Provide the (X, Y) coordinate of the cell's center where the given text is located.  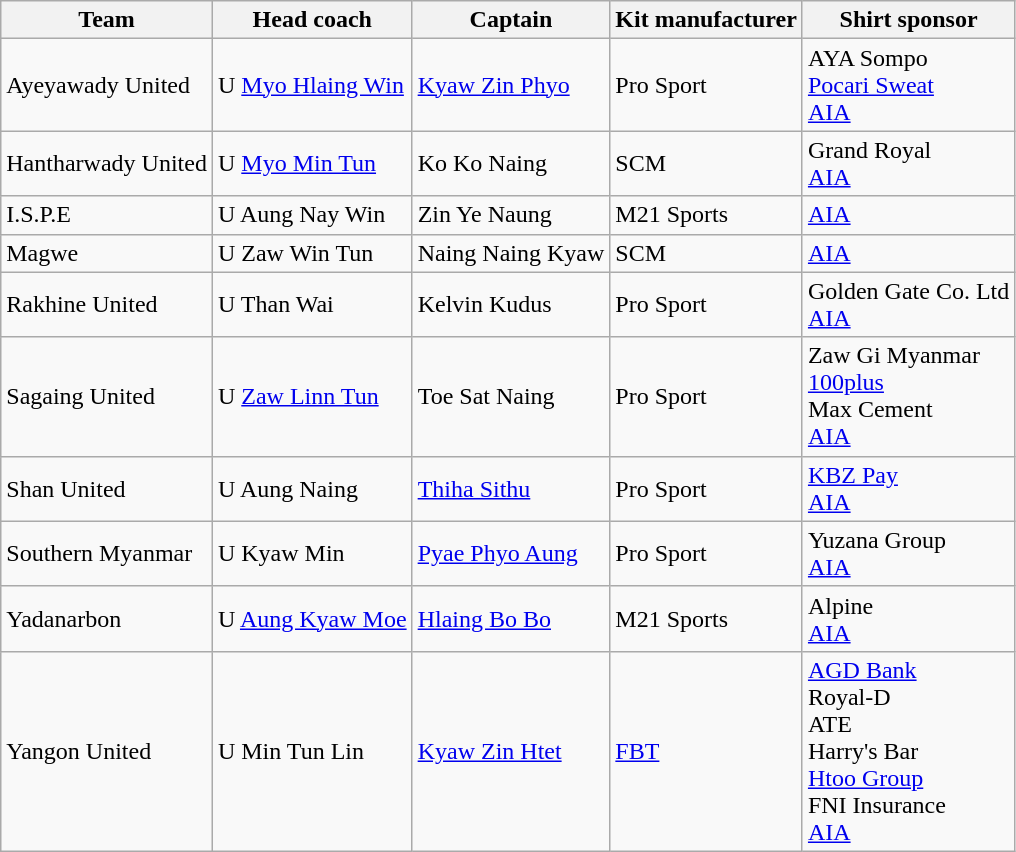
U Zaw Win Tun (312, 253)
U Aung Kyaw Moe (312, 618)
Hantharwady United (107, 164)
Yangon United (107, 751)
Head coach (312, 20)
U Aung Nay Win (312, 215)
FBT (706, 751)
I.S.P.E (107, 215)
Yuzana Group AIA (908, 554)
U Than Wai (312, 304)
Magwe (107, 253)
Kelvin Kudus (511, 304)
Shan United (107, 488)
Golden Gate Co. Ltd AIA (908, 304)
U Myo Hlaing Win (312, 85)
U Aung Naing (312, 488)
Ayeyawady United (107, 85)
Alpine AIA (908, 618)
Kit manufacturer (706, 20)
U Myo Min Tun (312, 164)
Thiha Sithu (511, 488)
U Min Tun Lin (312, 751)
Team (107, 20)
Zaw Gi Myanmar 100plus Max Cement AIA (908, 396)
AGD Bank Royal-D ATE Harry's Bar Htoo Group FNI Insurance AIA (908, 751)
Kyaw Zin Htet (511, 751)
Yadanarbon (107, 618)
Shirt sponsor (908, 20)
U Zaw Linn Tun (312, 396)
Rakhine United (107, 304)
Toe Sat Naing (511, 396)
Captain (511, 20)
Southern Myanmar (107, 554)
Naing Naing Kyaw (511, 253)
Pyae Phyo Aung (511, 554)
Kyaw Zin Phyo (511, 85)
U Kyaw Min (312, 554)
AYA Sompo Pocari Sweat AIA (908, 85)
Sagaing United (107, 396)
Zin Ye Naung (511, 215)
Hlaing Bo Bo (511, 618)
Grand Royal AIA (908, 164)
Ko Ko Naing (511, 164)
KBZ Pay AIA (908, 488)
